Identify which cell holds the provided text, then report its (x, y) central coordinate. 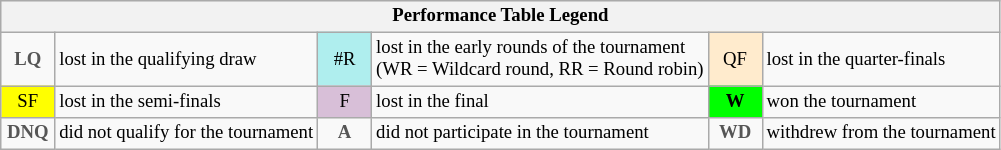
WD (735, 134)
QF (735, 60)
won the tournament (881, 102)
lost in the final (540, 102)
did not participate in the tournament (540, 134)
did not qualify for the tournament (186, 134)
F (345, 102)
withdrew from the tournament (881, 134)
lost in the semi-finals (186, 102)
lost in the qualifying draw (186, 60)
Performance Table Legend (500, 16)
DNQ (28, 134)
LQ (28, 60)
SF (28, 102)
W (735, 102)
#R (345, 60)
A (345, 134)
lost in the quarter-finals (881, 60)
lost in the early rounds of the tournament(WR = Wildcard round, RR = Round robin) (540, 60)
